Output the (X, Y) coordinate of the center of the cell containing the given text.  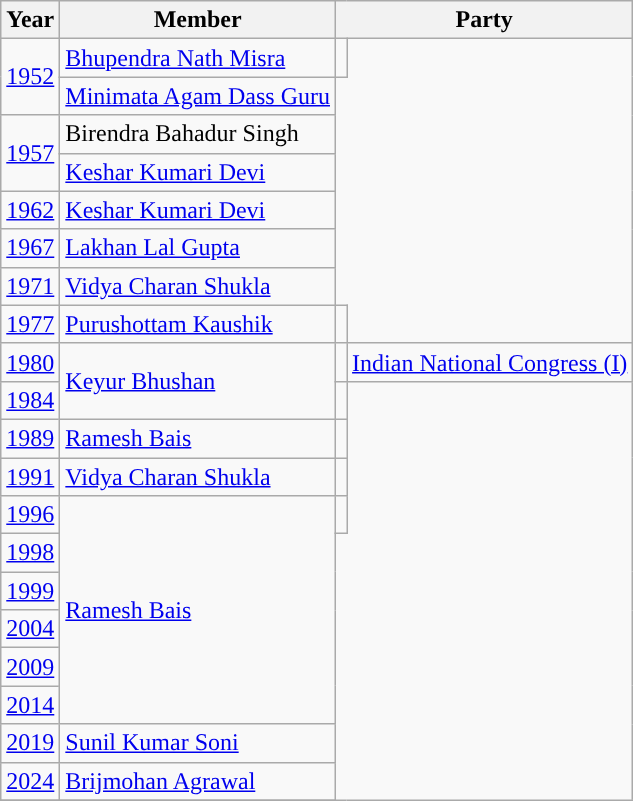
1957 (30, 153)
2009 (30, 667)
Sunil Kumar Soni (198, 743)
Lakhan Lal Gupta (198, 248)
Year (30, 20)
2014 (30, 705)
Birendra Bahadur Singh (198, 134)
Member (198, 20)
1989 (30, 438)
Indian National Congress (I) (490, 362)
1977 (30, 324)
1980 (30, 362)
Brijmohan Agrawal (198, 781)
1996 (30, 515)
2024 (30, 781)
Party (484, 20)
1999 (30, 591)
1998 (30, 553)
1952 (30, 77)
2019 (30, 743)
Purushottam Kaushik (198, 324)
Minimata Agam Dass Guru (198, 96)
1971 (30, 286)
1967 (30, 248)
1991 (30, 477)
2004 (30, 629)
1962 (30, 210)
Bhupendra Nath Misra (198, 58)
1984 (30, 400)
Keyur Bhushan (198, 381)
